Scan for the cell matching the given text and deliver its (X, Y) coordinate at center. 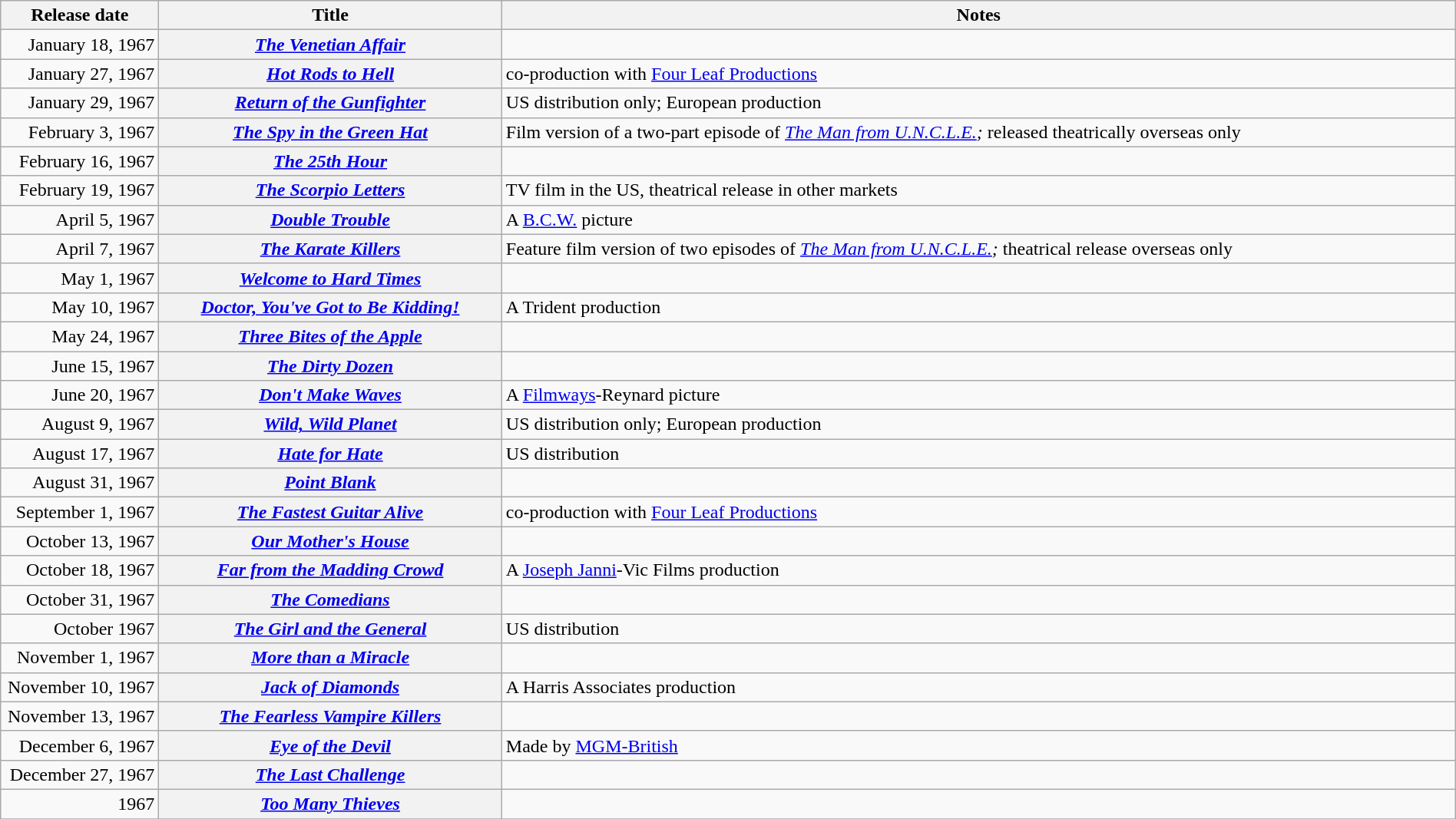
Too Many Thieves (330, 804)
The Girl and the General (330, 629)
April 7, 1967 (80, 249)
Three Bites of the Apple (330, 336)
Far from the Madding Crowd (330, 570)
A Joseph Janni-Vic Films production (978, 570)
Title (330, 15)
The Scorpio Letters (330, 190)
The Fastest Guitar Alive (330, 512)
December 6, 1967 (80, 745)
October 18, 1967 (80, 570)
May 1, 1967 (80, 278)
The Fearless Vampire Killers (330, 716)
February 19, 1967 (80, 190)
Jack of Diamonds (330, 687)
The Venetian Affair (330, 45)
April 5, 1967 (80, 220)
October 31, 1967 (80, 599)
The Last Challenge (330, 774)
Eye of the Devil (330, 745)
October 13, 1967 (80, 541)
June 15, 1967 (80, 366)
A Trident production (978, 307)
A B.C.W. picture (978, 220)
More than a Miracle (330, 658)
TV film in the US, theatrical release in other markets (978, 190)
Welcome to Hard Times (330, 278)
Notes (978, 15)
Our Mother's House (330, 541)
The Dirty Dozen (330, 366)
August 17, 1967 (80, 454)
Hate for Hate (330, 454)
November 13, 1967 (80, 716)
A Harris Associates production (978, 687)
Release date (80, 15)
November 1, 1967 (80, 658)
February 16, 1967 (80, 161)
December 27, 1967 (80, 774)
The Spy in the Green Hat (330, 132)
Return of the Gunfighter (330, 103)
June 20, 1967 (80, 395)
Point Blank (330, 483)
Film version of a two-part episode of The Man from U.N.C.L.E.; released theatrically overseas only (978, 132)
November 10, 1967 (80, 687)
A Filmways-Reynard picture (978, 395)
February 3, 1967 (80, 132)
May 10, 1967 (80, 307)
January 18, 1967 (80, 45)
Hot Rods to Hell (330, 74)
Doctor, You've Got to Be Kidding! (330, 307)
October 1967 (80, 629)
Made by MGM-British (978, 745)
May 24, 1967 (80, 336)
Wild, Wild Planet (330, 424)
January 27, 1967 (80, 74)
1967 (80, 804)
Double Trouble (330, 220)
The Karate Killers (330, 249)
Don't Make Waves (330, 395)
August 9, 1967 (80, 424)
Feature film version of two episodes of The Man from U.N.C.L.E.; theatrical release overseas only (978, 249)
August 31, 1967 (80, 483)
The 25th Hour (330, 161)
January 29, 1967 (80, 103)
The Comedians (330, 599)
September 1, 1967 (80, 512)
